Scan for the cell matching the given text and deliver its [x, y] coordinate at center. 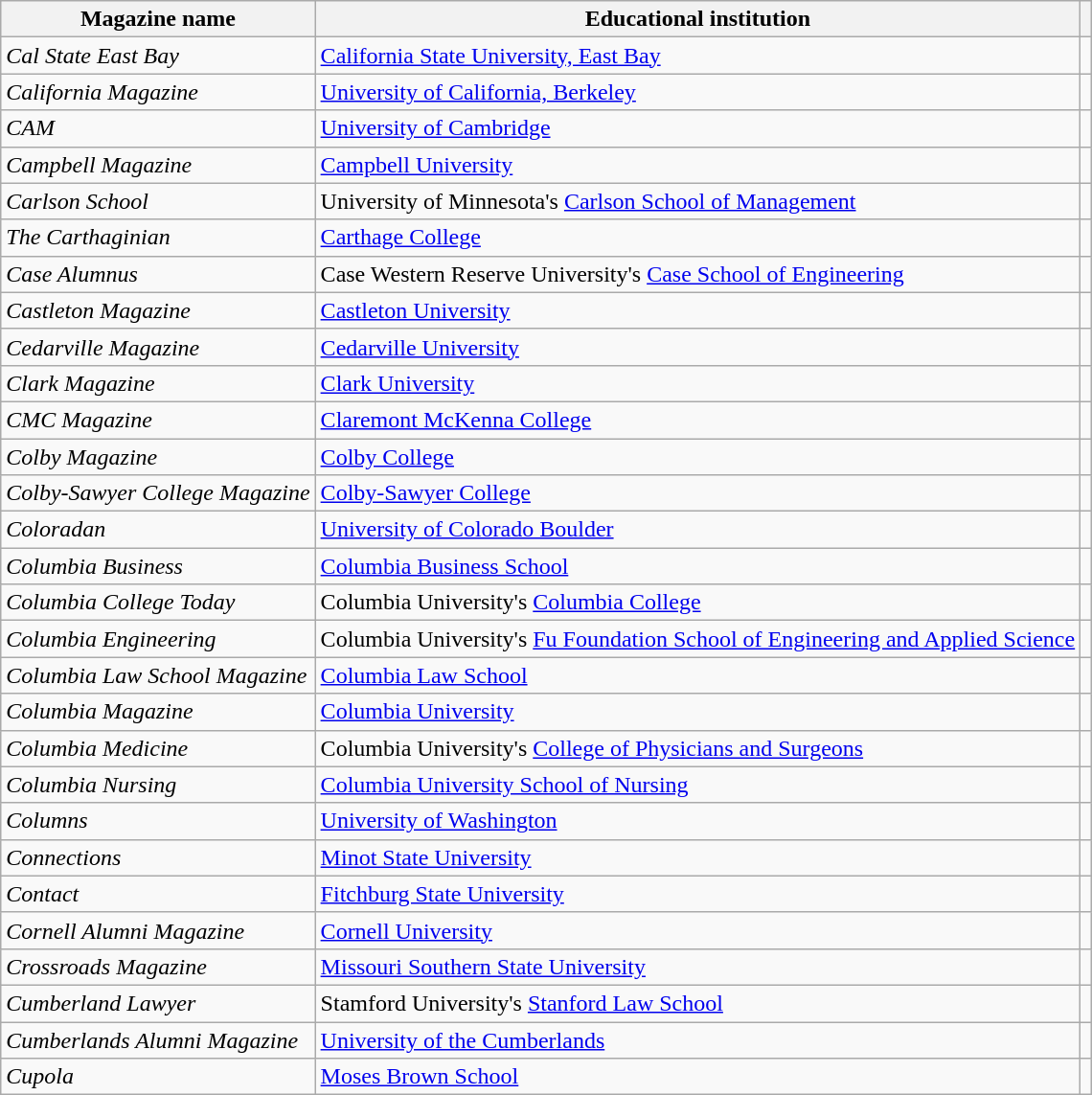
Clark Magazine [158, 383]
Carthage College [697, 238]
Magazine name [158, 19]
Columbia Magazine [158, 712]
Columbia Law School [697, 675]
Carlson School [158, 201]
Columbia University's College of Physicians and Surgeons [697, 748]
Cumberlands Alumni Magazine [158, 1039]
Cornell University [697, 930]
Case Western Reserve University's Case School of Engineering [697, 274]
Castleton University [697, 310]
Columbia Medicine [158, 748]
Columbia University's Fu Foundation School of Engineering and Applied Science [697, 639]
Columbia Law School Magazine [158, 675]
Case Alumnus [158, 274]
Columns [158, 821]
University of California, Berkeley [697, 92]
University of Colorado Boulder [697, 530]
Colby College [697, 457]
Connections [158, 857]
Campbell Magazine [158, 165]
Claremont McKenna College [697, 420]
The Carthaginian [158, 238]
University of Minnesota's Carlson School of Management [697, 201]
CMC Magazine [158, 420]
California State University, East Bay [697, 56]
Stamford University's Stanford Law School [697, 1003]
Missouri Southern State University [697, 967]
Columbia University [697, 712]
University of Cambridge [697, 128]
Campbell University [697, 165]
Crossroads Magazine [158, 967]
Minot State University [697, 857]
Cedarville University [697, 347]
Colby Magazine [158, 457]
Coloradan [158, 530]
Cornell Alumni Magazine [158, 930]
University of Washington [697, 821]
CAM [158, 128]
Colby-Sawyer College Magazine [158, 493]
California Magazine [158, 92]
Cedarville Magazine [158, 347]
Contact [158, 894]
Colby-Sawyer College [697, 493]
Fitchburg State University [697, 894]
Columbia Nursing [158, 785]
Cal State East Bay [158, 56]
Clark University [697, 383]
Columbia Business [158, 566]
Castleton Magazine [158, 310]
Columbia Business School [697, 566]
Columbia University's Columbia College [697, 603]
University of the Cumberlands [697, 1039]
Columbia University School of Nursing [697, 785]
Columbia Engineering [158, 639]
Cupola [158, 1077]
Cumberland Lawyer [158, 1003]
Columbia College Today [158, 603]
Moses Brown School [697, 1077]
Educational institution [697, 19]
